Find where the given text appears and provide that cell's center as [x, y] coordinate. 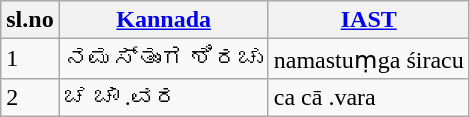
2 [30, 97]
ಚ ಚಾ .ವರ [164, 97]
1 [30, 59]
Kannada [164, 20]
namastuṃga śiracu [368, 59]
IAST [368, 20]
ca cā .vara [368, 97]
ನಮಸ್ತುಂಗ ಶಿರಚು [164, 59]
sl.no [30, 20]
